Extract the (x, y) coordinate from the center of the cell holding the provided text.  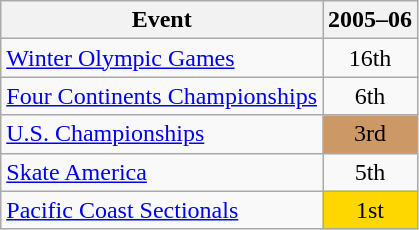
U.S. Championships (162, 134)
2005–06 (370, 20)
Four Continents Championships (162, 96)
Pacific Coast Sectionals (162, 210)
3rd (370, 134)
Event (162, 20)
Skate America (162, 172)
Winter Olympic Games (162, 58)
6th (370, 96)
16th (370, 58)
1st (370, 210)
5th (370, 172)
